Pinpoint the cell where the given text exists, returning its [x, y] midpoint coordinate. 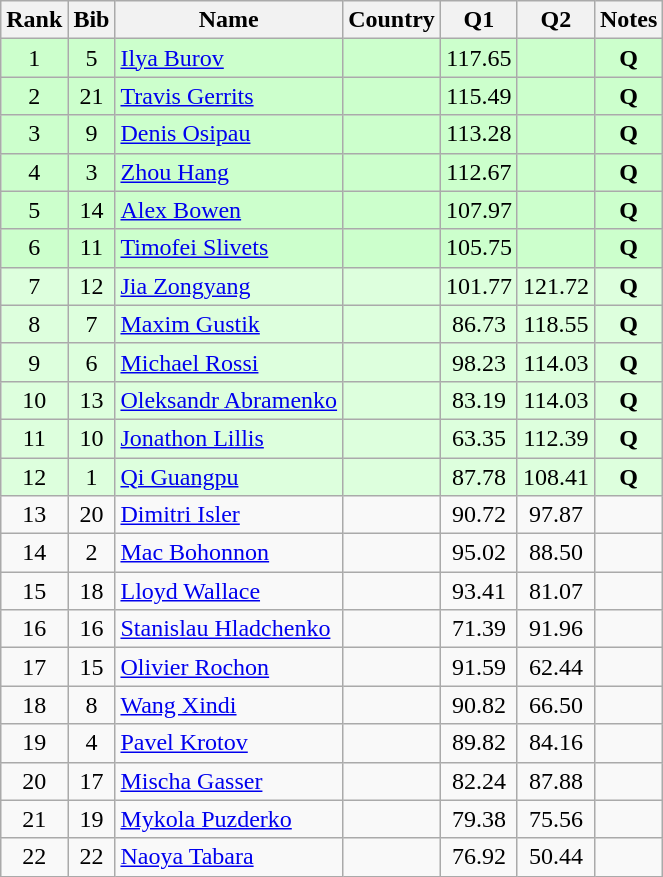
118.55 [556, 324]
Pavel Krotov [229, 743]
Oleksandr Abramenko [229, 400]
Rank [34, 20]
101.77 [478, 286]
Mischa Gasser [229, 781]
83.19 [478, 400]
Name [229, 20]
95.02 [478, 553]
Zhou Hang [229, 172]
87.88 [556, 781]
Bib [92, 20]
91.96 [556, 629]
75.56 [556, 819]
105.75 [478, 248]
66.50 [556, 705]
98.23 [478, 362]
79.38 [478, 819]
50.44 [556, 857]
Jia Zongyang [229, 286]
86.73 [478, 324]
Travis Gerrits [229, 96]
93.41 [478, 591]
Wang Xindi [229, 705]
121.72 [556, 286]
81.07 [556, 591]
Stanislau Hladchenko [229, 629]
Dimitri Isler [229, 515]
90.82 [478, 705]
Jonathon Lillis [229, 438]
71.39 [478, 629]
117.65 [478, 58]
90.72 [478, 515]
Q1 [478, 20]
82.24 [478, 781]
Country [392, 20]
Naoya Tabara [229, 857]
112.39 [556, 438]
Mykola Puzderko [229, 819]
63.35 [478, 438]
115.49 [478, 96]
113.28 [478, 134]
76.92 [478, 857]
108.41 [556, 477]
Denis Osipau [229, 134]
89.82 [478, 743]
88.50 [556, 553]
Qi Guangpu [229, 477]
62.44 [556, 667]
Michael Rossi [229, 362]
87.78 [478, 477]
Notes [628, 20]
Alex Bowen [229, 210]
97.87 [556, 515]
Maxim Gustik [229, 324]
112.67 [478, 172]
107.97 [478, 210]
Lloyd Wallace [229, 591]
Q2 [556, 20]
Timofei Slivets [229, 248]
84.16 [556, 743]
Olivier Rochon [229, 667]
Ilya Burov [229, 58]
Mac Bohonnon [229, 553]
91.59 [478, 667]
